Scan for the cell matching the given text and deliver its [x, y] coordinate at center. 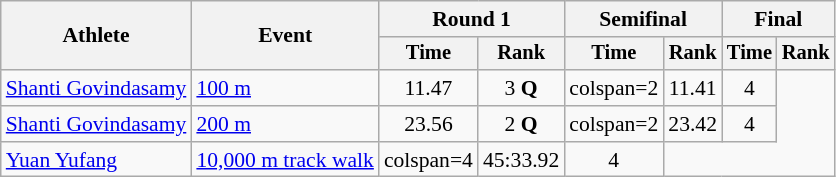
Athlete [96, 36]
11.47 [428, 88]
23.42 [692, 124]
23.56 [428, 124]
2 Q [521, 124]
3 Q [521, 88]
Semifinal [643, 19]
Round 1 [472, 19]
200 m [285, 124]
Event [285, 36]
100 m [285, 88]
Final [778, 19]
11.41 [692, 88]
